Output the [x, y] coordinate of the center of the cell containing the given text.  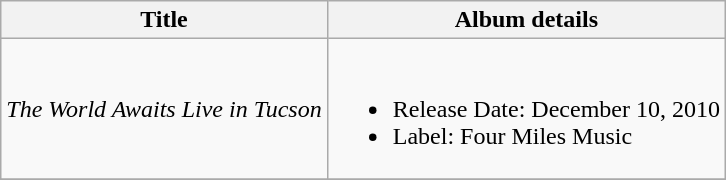
The World Awaits Live in Tucson [164, 109]
Album details [526, 20]
Title [164, 20]
Release Date: December 10, 2010Label: Four Miles Music [526, 109]
